Capture the cell that displays the provided text and extract its [X, Y] central coordinate. 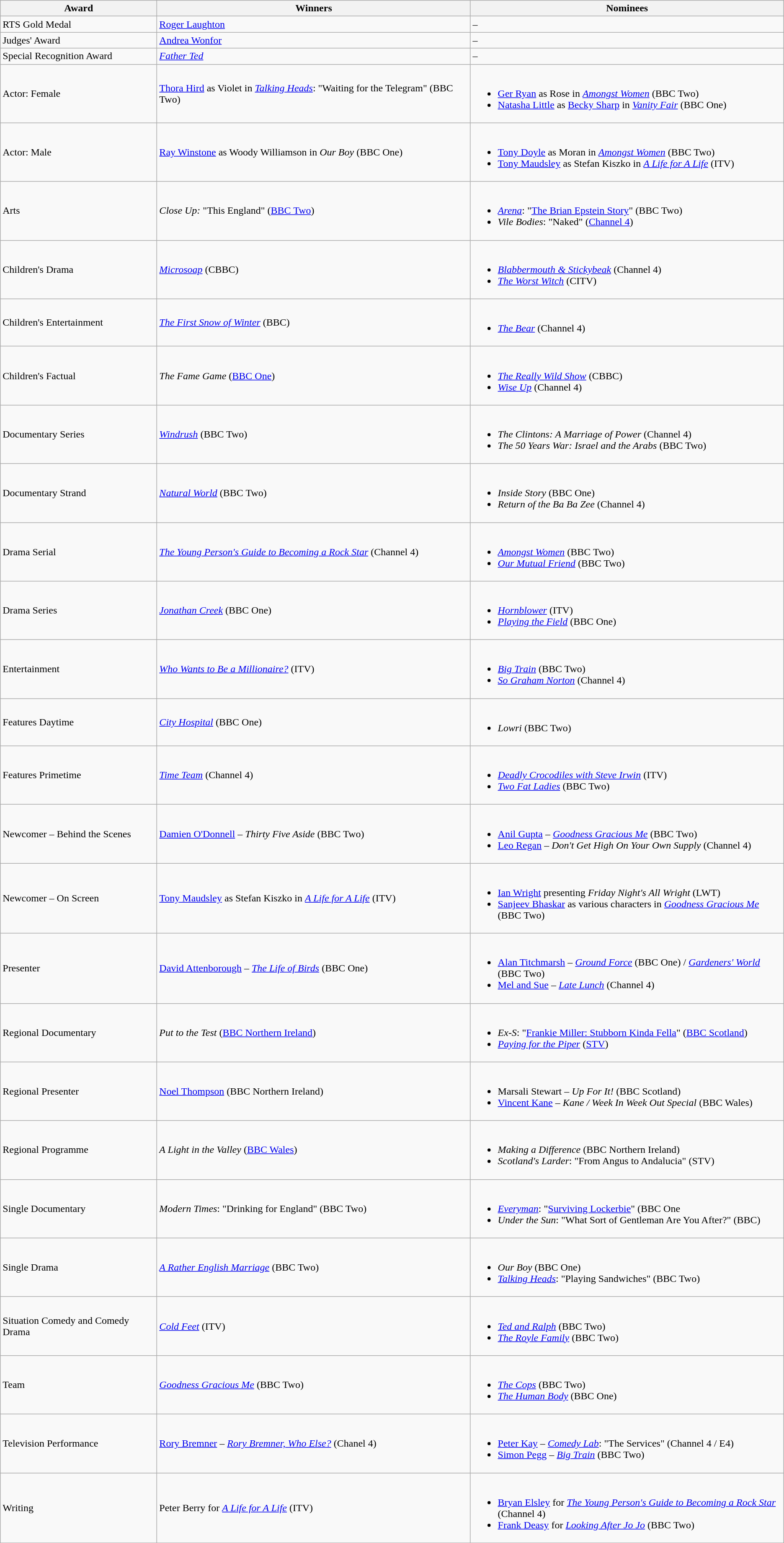
Lowri (BBC Two) [627, 722]
Anil Gupta – Goodness Gracious Me (BBC Two)Leo Regan – Don't Get High On Your Own Supply (Channel 4) [627, 834]
Regional Presenter [79, 1091]
Tony Doyle as Moran in Amongst Women (BBC Two)Tony Maudsley as Stefan Kiszko in A Life for A Life (ITV) [627, 152]
Bryan Elsley for The Young Person's Guide to Becoming a Rock Star (Channel 4)Frank Deasy for Looking After Jo Jo (BBC Two) [627, 1508]
The Clintons: A Marriage of Power (Channel 4)The 50 Years War: Israel and the Arabs (BBC Two) [627, 434]
Judges' Award [79, 40]
Modern Times: "Drinking for England" (BBC Two) [314, 1209]
Nominees [627, 8]
Drama Serial [79, 551]
Winners [314, 8]
Ian Wright presenting Friday Night's All Wright (LWT)Sanjeev Bhaskar as various characters in Goodness Gracious Me (BBC Two) [627, 898]
Inside Story (BBC One)Return of the Ba Ba Zee (Channel 4) [627, 493]
Andrea Wonfor [314, 40]
Presenter [79, 968]
Newcomer – Behind the Scenes [79, 834]
Writing [79, 1508]
Features Daytime [79, 722]
Our Boy (BBC One)Talking Heads: "Playing Sandwiches" (BBC Two) [627, 1267]
Award [79, 8]
Close Up: "This England" (BBC Two) [314, 211]
Regional Documentary [79, 1033]
Hornblower (ITV)Playing the Field (BBC One) [627, 611]
Actor: Female [79, 93]
A Rather English Marriage (BBC Two) [314, 1267]
Damien O'Donnell – Thirty Five Aside (BBC Two) [314, 834]
Ex-S: "Frankie Miller: Stubborn Kinda Fella" (BBC Scotland)Paying for the Piper (STV) [627, 1033]
Single Documentary [79, 1209]
The Cops (BBC Two)The Human Body (BBC One) [627, 1385]
Microsoap (CBBC) [314, 269]
The Really Wild Show (CBBC)Wise Up (Channel 4) [627, 375]
Special Recognition Award [79, 56]
City Hospital (BBC One) [314, 722]
Newcomer – On Screen [79, 898]
Team [79, 1385]
Tony Maudsley as Stefan Kiszko in A Life for A Life (ITV) [314, 898]
Windrush (BBC Two) [314, 434]
Arts [79, 211]
Arena: "The Brian Epstein Story" (BBC Two)Vile Bodies: "Naked" (Channel 4) [627, 211]
Father Ted [314, 56]
Rory Bremner – Rory Bremner, Who Else? (Chanel 4) [314, 1443]
Ted and Ralph (BBC Two)The Royle Family (BBC Two) [627, 1326]
RTS Gold Medal [79, 24]
The Young Person's Guide to Becoming a Rock Star (Channel 4) [314, 551]
Jonathan Creek (BBC One) [314, 611]
Ger Ryan as Rose in Amongst Women (BBC Two)Natasha Little as Becky Sharp in Vanity Fair (BBC One) [627, 93]
Marsali Stewart – Up For It! (BBC Scotland)Vincent Kane – Kane / Week In Week Out Special (BBC Wales) [627, 1091]
Documentary Series [79, 434]
Big Train (BBC Two)So Graham Norton (Channel 4) [627, 669]
Peter Kay – Comedy Lab: "The Services" (Channel 4 / E4)Simon Pegg – Big Train (BBC Two) [627, 1443]
Who Wants to Be a Millionaire? (ITV) [314, 669]
The Fame Game (BBC One) [314, 375]
Television Performance [79, 1443]
Documentary Strand [79, 493]
Goodness Gracious Me (BBC Two) [314, 1385]
Amongst Women (BBC Two)Our Mutual Friend (BBC Two) [627, 551]
Regional Programme [79, 1150]
Single Drama [79, 1267]
Noel Thompson (BBC Northern Ireland) [314, 1091]
Natural World (BBC Two) [314, 493]
Peter Berry for A Life for A Life (ITV) [314, 1508]
Alan Titchmarsh – Ground Force (BBC One) / Gardeners' World (BBC Two)Mel and Sue – Late Lunch (Channel 4) [627, 968]
Children's Entertainment [79, 323]
Children's Drama [79, 269]
Actor: Male [79, 152]
Everyman: "Surviving Lockerbie" (BBC OneUnder the Sun: "What Sort of Gentleman Are You After?" (BBC) [627, 1209]
The First Snow of Winter (BBC) [314, 323]
Ray Winstone as Woody Williamson in Our Boy (BBC One) [314, 152]
Put to the Test (BBC Northern Ireland) [314, 1033]
Deadly Crocodiles with Steve Irwin (ITV)Two Fat Ladies (BBC Two) [627, 775]
A Light in the Valley (BBC Wales) [314, 1150]
Entertainment [79, 669]
The Bear (Channel 4) [627, 323]
Making a Difference (BBC Northern Ireland)Scotland's Larder: "From Angus to Andalucia" (STV) [627, 1150]
Situation Comedy and Comedy Drama [79, 1326]
Features Primetime [79, 775]
David Attenborough – The Life of Birds (BBC One) [314, 968]
Thora Hird as Violet in Talking Heads: "Waiting for the Telegram" (BBC Two) [314, 93]
Roger Laughton [314, 24]
Blabbermouth & Stickybeak (Channel 4)The Worst Witch (CITV) [627, 269]
Cold Feet (ITV) [314, 1326]
Drama Series [79, 611]
Time Team (Channel 4) [314, 775]
Children's Factual [79, 375]
